Search for the cell housing the specified text and yield its [X, Y] center coordinate. 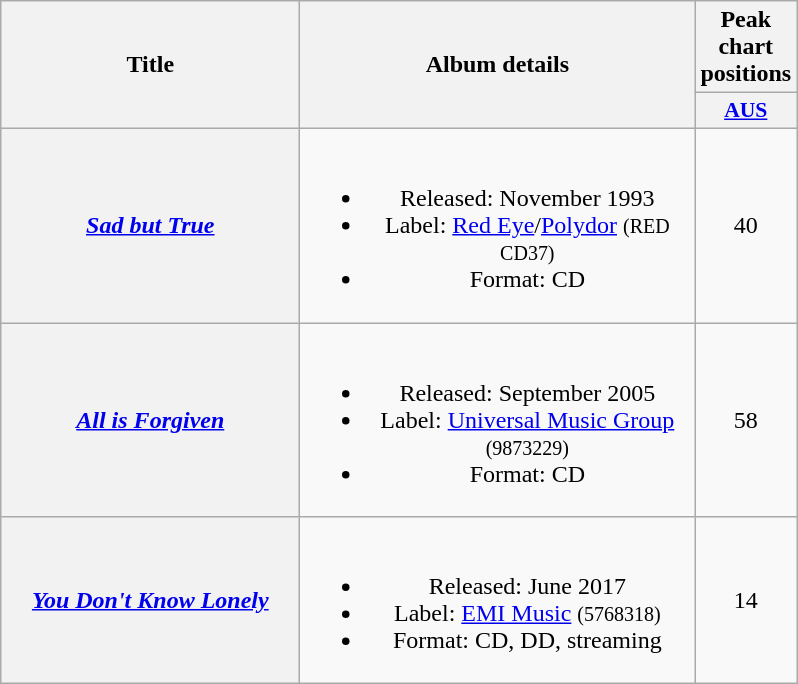
Sad but True [150, 225]
AUS [746, 111]
14 [746, 600]
40 [746, 225]
Peak chart positions [746, 47]
Album details [498, 65]
58 [746, 419]
All is Forgiven [150, 419]
Released: November 1993Label: Red Eye/Polydor (RED CD37)Format: CD [498, 225]
Released: June 2017Label: EMI Music (5768318)Format: CD, DD, streaming [498, 600]
Title [150, 65]
Released: September 2005Label: Universal Music Group (9873229)Format: CD [498, 419]
You Don't Know Lonely [150, 600]
